Detect which cell encompasses the target text, then output its [x, y] center coordinate. 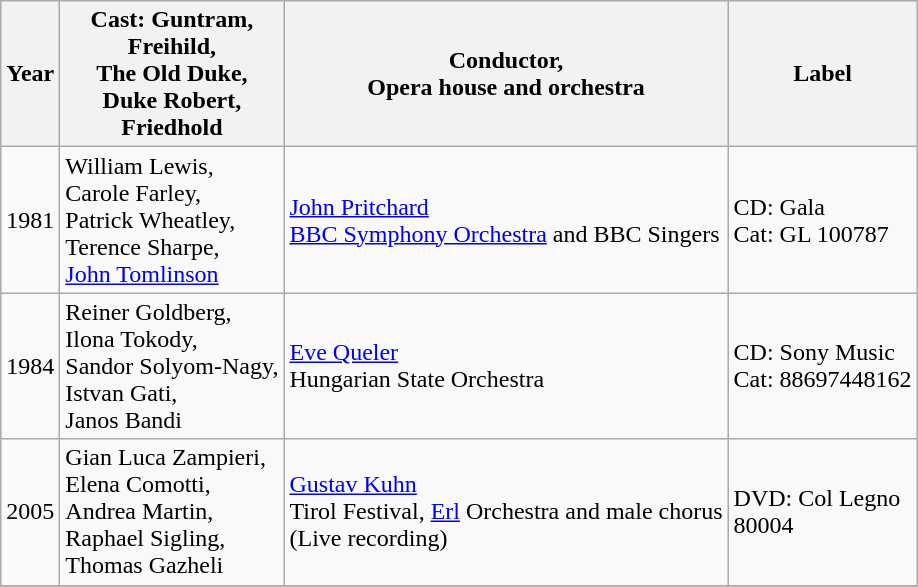
DVD: Col Legno80004 [822, 512]
CD: GalaCat: GL 100787 [822, 220]
Gustav KuhnTirol Festival, Erl Orchestra and male chorus(Live recording) [506, 512]
Label [822, 74]
CD: Sony MusicCat: 88697448162 [822, 366]
John PritchardBBC Symphony Orchestra and BBC Singers [506, 220]
Reiner Goldberg,Ilona Tokody,Sandor Solyom-Nagy,Istvan Gati,Janos Bandi [172, 366]
Eve QuelerHungarian State Orchestra [506, 366]
Conductor,Opera house and orchestra [506, 74]
1981 [30, 220]
Gian Luca Zampieri,Elena Comotti,Andrea Martin,Raphael Sigling,Thomas Gazheli [172, 512]
William Lewis,Carole Farley,Patrick Wheatley, Terence Sharpe,John Tomlinson [172, 220]
Cast: Guntram,Freihild,The Old Duke,Duke Robert,Friedhold [172, 74]
2005 [30, 512]
Year [30, 74]
1984 [30, 366]
